Capture the cell that displays the provided text and extract its (X, Y) central coordinate. 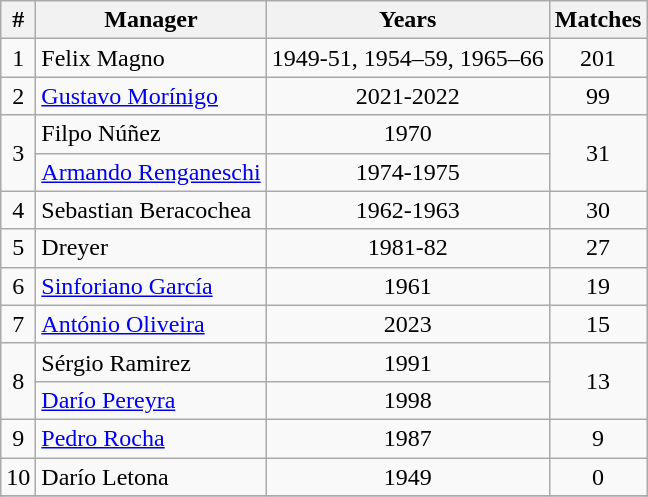
15 (598, 324)
1991 (408, 362)
19 (598, 286)
Felix Magno (151, 58)
António Oliveira (151, 324)
201 (598, 58)
Sinforiano García (151, 286)
Armando Renganeschi (151, 172)
31 (598, 153)
Pedro Rocha (151, 438)
2021-2022 (408, 96)
Dreyer (151, 248)
2 (18, 96)
1 (18, 58)
Manager (151, 20)
Darío Letona (151, 477)
6 (18, 286)
Filpo Núñez (151, 134)
0 (598, 477)
1987 (408, 438)
1961 (408, 286)
Darío Pereyra (151, 400)
2023 (408, 324)
7 (18, 324)
5 (18, 248)
Sérgio Ramirez (151, 362)
27 (598, 248)
1949 (408, 477)
1998 (408, 400)
4 (18, 210)
Years (408, 20)
30 (598, 210)
1981-82 (408, 248)
# (18, 20)
8 (18, 381)
1949-51, 1954–59, 1965–66 (408, 58)
Sebastian Beracochea (151, 210)
13 (598, 381)
3 (18, 153)
Gustavo Morínigo (151, 96)
10 (18, 477)
1962-1963 (408, 210)
1974-1975 (408, 172)
1970 (408, 134)
Matches (598, 20)
99 (598, 96)
